Pinpoint the cell where the given text exists, returning its [x, y] midpoint coordinate. 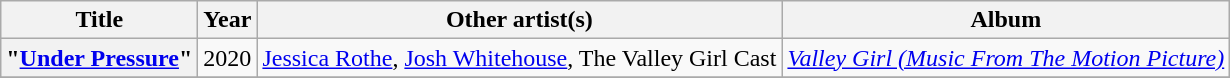
Album [1006, 20]
Valley Girl (Music From The Motion Picture) [1006, 58]
"Under Pressure" [100, 58]
Title [100, 20]
2020 [228, 58]
Other artist(s) [520, 20]
Year [228, 20]
Jessica Rothe, Josh Whitehouse, The Valley Girl Cast [520, 58]
